Locate the cell with the specified text and output its [X, Y] center coordinate. 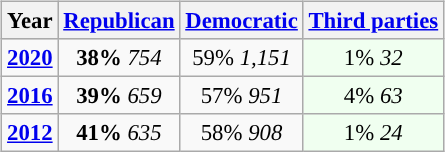
59% 1,151 [242, 58]
38% 754 [119, 58]
Third parties [373, 21]
58% 908 [242, 133]
1% 32 [373, 58]
2020 [30, 58]
41% 635 [119, 133]
Republican [119, 21]
2012 [30, 133]
57% 951 [242, 96]
4% 63 [373, 96]
Democratic [242, 21]
2016 [30, 96]
Year [30, 21]
1% 24 [373, 133]
39% 659 [119, 96]
